Output the [X, Y] coordinate of the center of the cell containing the given text.  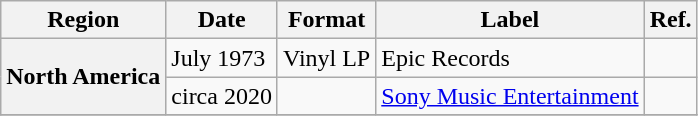
Date [222, 20]
Region [84, 20]
Ref. [670, 20]
North America [84, 77]
Vinyl LP [326, 58]
Sony Music Entertainment [510, 96]
circa 2020 [222, 96]
Epic Records [510, 58]
Label [510, 20]
July 1973 [222, 58]
Format [326, 20]
